Determine the [X, Y] coordinate at the center of the cell enclosing the given text.  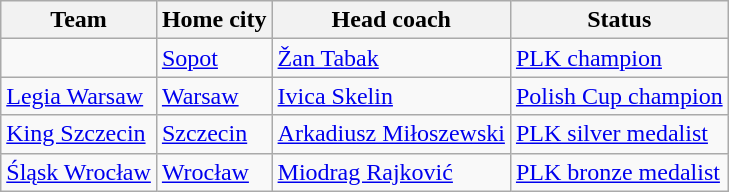
PLK silver medalist [619, 134]
Miodrag Rajković [391, 172]
Legia Warsaw [79, 96]
Sopot [214, 58]
Head coach [391, 20]
Szczecin [214, 134]
Home city [214, 20]
Status [619, 20]
PLK bronze medalist [619, 172]
King Szczecin [79, 134]
Warsaw [214, 96]
Team [79, 20]
PLK champion [619, 58]
Žan Tabak [391, 58]
Ivica Skelin [391, 96]
Wrocław [214, 172]
Arkadiusz Miłoszewski [391, 134]
Śląsk Wrocław [79, 172]
Polish Cup champion [619, 96]
